Identify which cell holds the provided text, then report its [x, y] central coordinate. 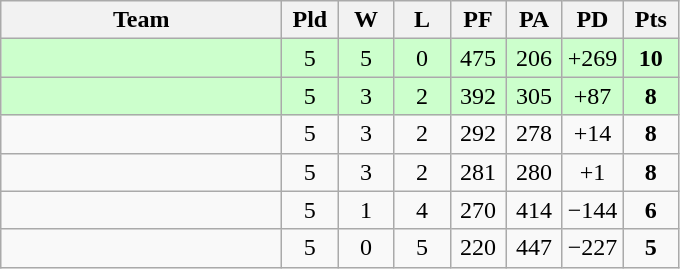
292 [478, 134]
475 [478, 58]
−144 [592, 210]
PD [592, 20]
220 [478, 248]
414 [534, 210]
278 [534, 134]
L [422, 20]
447 [534, 248]
Pld [310, 20]
+1 [592, 172]
PF [478, 20]
1 [366, 210]
+87 [592, 96]
6 [651, 210]
305 [534, 96]
392 [478, 96]
270 [478, 210]
4 [422, 210]
10 [651, 58]
280 [534, 172]
281 [478, 172]
PA [534, 20]
+269 [592, 58]
W [366, 20]
−227 [592, 248]
Pts [651, 20]
206 [534, 58]
+14 [592, 134]
Team [142, 20]
